Identify which cell holds the provided text, then report its (X, Y) central coordinate. 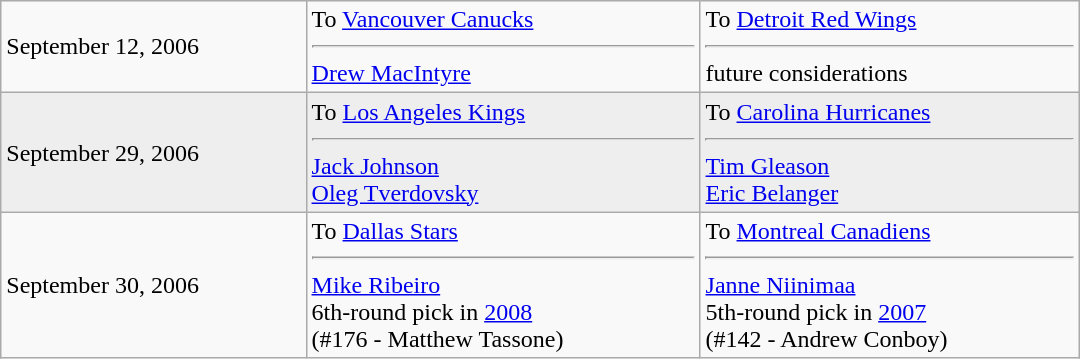
September 12, 2006 (154, 47)
September 29, 2006 (154, 152)
To Montreal CanadiensJanne Niinimaa5th-round pick in 2007(#142 - Andrew Conboy) (890, 285)
September 30, 2006 (154, 285)
To Dallas StarsMike Ribeiro6th-round pick in 2008(#176 - Matthew Tassone) (503, 285)
To Vancouver CanucksDrew MacIntyre (503, 47)
To Detroit Red Wingsfuture considerations (890, 47)
To Carolina HurricanesTim GleasonEric Belanger (890, 152)
To Los Angeles KingsJack JohnsonOleg Tverdovsky (503, 152)
